Provide the (X, Y) coordinate of the cell's center where the given text is located.  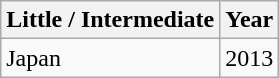
2013 (250, 58)
Japan (110, 58)
Year (250, 20)
Little / Intermediate (110, 20)
